Scan for the cell matching the given text and deliver its (X, Y) coordinate at center. 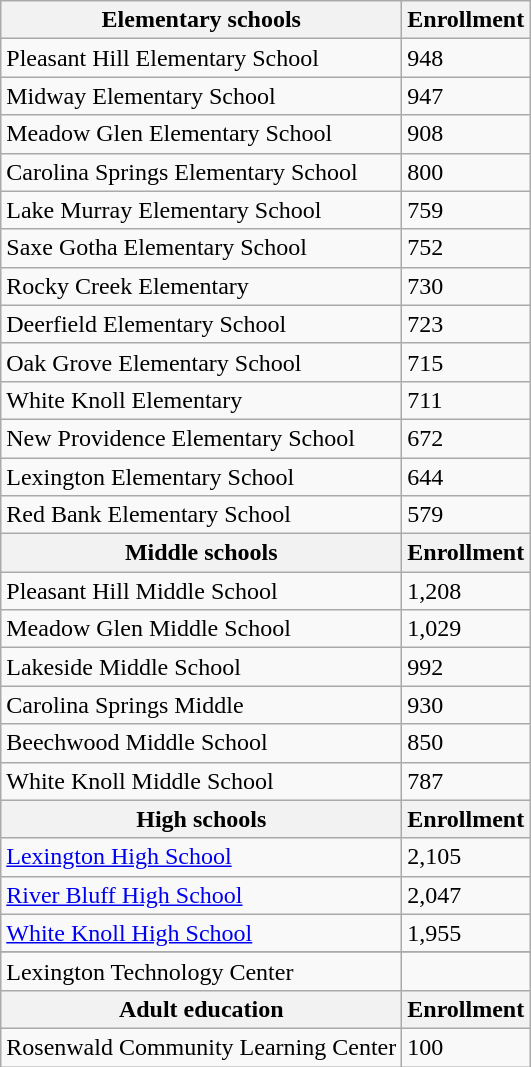
1,955 (466, 933)
New Providence Elementary School (202, 438)
787 (466, 781)
579 (466, 515)
1,208 (466, 591)
Middle schools (202, 553)
Pleasant Hill Elementary School (202, 58)
723 (466, 324)
Saxe Gotha Elementary School (202, 248)
759 (466, 210)
Lexington High School (202, 857)
711 (466, 400)
715 (466, 362)
Lakeside Middle School (202, 667)
850 (466, 743)
Lexington Elementary School (202, 477)
Deerfield Elementary School (202, 324)
730 (466, 286)
Midway Elementary School (202, 96)
Oak Grove Elementary School (202, 362)
Meadow Glen Middle School (202, 629)
947 (466, 96)
Red Bank Elementary School (202, 515)
644 (466, 477)
908 (466, 134)
752 (466, 248)
Meadow Glen Elementary School (202, 134)
100 (466, 1047)
White Knoll High School (202, 933)
Lexington Technology Center (202, 971)
672 (466, 438)
1,029 (466, 629)
Rosenwald Community Learning Center (202, 1047)
930 (466, 705)
800 (466, 172)
White Knoll Elementary (202, 400)
992 (466, 667)
Adult education (202, 1009)
Carolina Springs Elementary School (202, 172)
River Bluff High School (202, 895)
Beechwood Middle School (202, 743)
Elementary schools (202, 20)
Pleasant Hill Middle School (202, 591)
2,105 (466, 857)
2,047 (466, 895)
Lake Murray Elementary School (202, 210)
948 (466, 58)
Carolina Springs Middle (202, 705)
High schools (202, 819)
White Knoll Middle School (202, 781)
Rocky Creek Elementary (202, 286)
